Scan for the cell matching the given text and deliver its (X, Y) coordinate at center. 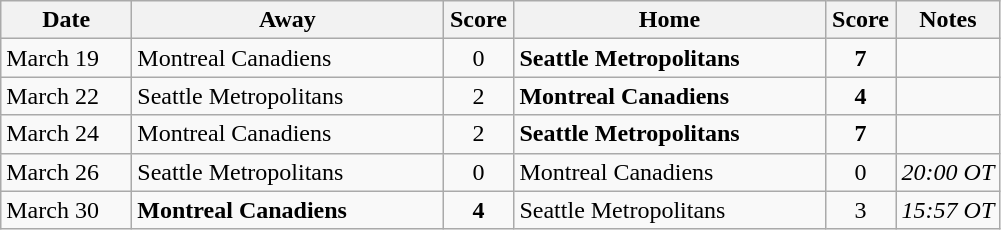
March 24 (66, 134)
March 30 (66, 210)
Away (288, 20)
Home (670, 20)
Date (66, 20)
Notes (948, 20)
March 19 (66, 58)
March 26 (66, 172)
March 22 (66, 96)
3 (860, 210)
20:00 OT (948, 172)
15:57 OT (948, 210)
